Output the (X, Y) coordinate of the center of the cell containing the given text.  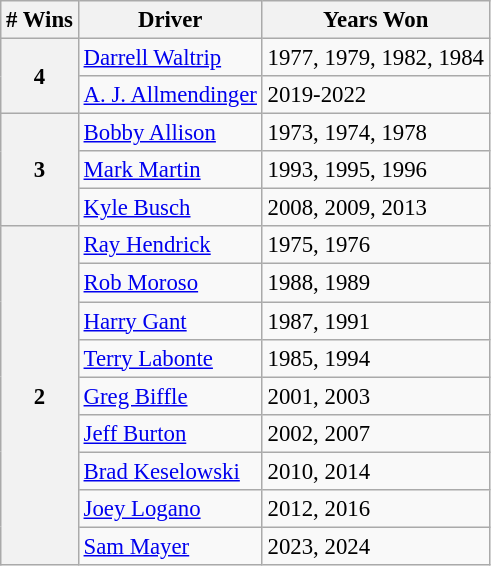
# Wins (40, 20)
Terry Labonte (170, 358)
2019-2022 (376, 95)
1988, 1989 (376, 283)
2 (40, 395)
4 (40, 76)
A. J. Allmendinger (170, 95)
1993, 1995, 1996 (376, 170)
2012, 2016 (376, 509)
2008, 2009, 2013 (376, 208)
Greg Biffle (170, 396)
1977, 1979, 1982, 1984 (376, 58)
Jeff Burton (170, 433)
Harry Gant (170, 321)
2002, 2007 (376, 433)
Mark Martin (170, 170)
2010, 2014 (376, 471)
1985, 1994 (376, 358)
Ray Hendrick (170, 245)
Kyle Busch (170, 208)
Sam Mayer (170, 546)
1987, 1991 (376, 321)
2023, 2024 (376, 546)
Joey Logano (170, 509)
2001, 2003 (376, 396)
3 (40, 170)
Driver (170, 20)
Brad Keselowski (170, 471)
Years Won (376, 20)
Bobby Allison (170, 133)
Darrell Waltrip (170, 58)
1973, 1974, 1978 (376, 133)
Rob Moroso (170, 283)
1975, 1976 (376, 245)
